For the text-containing cell, return its midpoint in [X, Y] coordinate format. 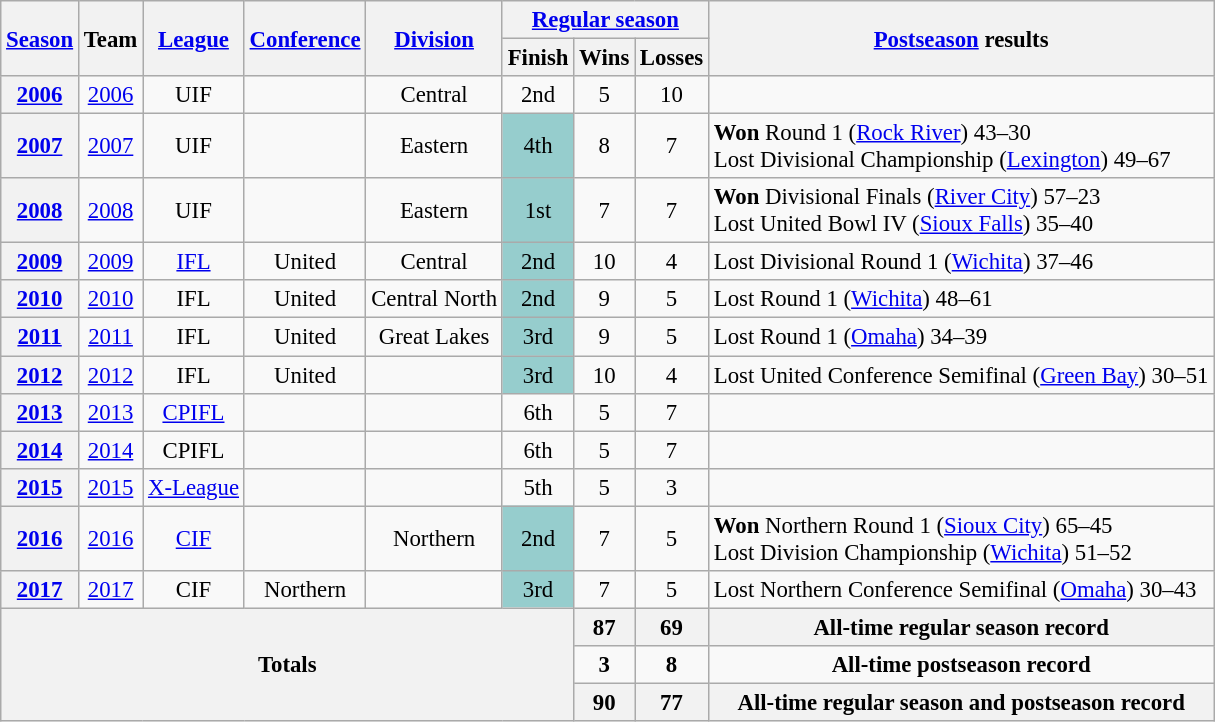
Postseason results [960, 38]
X-League [194, 487]
Finish [538, 58]
Division [434, 38]
All-time postseason record [960, 665]
Lost Round 1 (Wichita) 48–61 [960, 299]
Losses [672, 58]
Totals [288, 664]
Season [40, 38]
Lost Round 1 (Omaha) 34–39 [960, 337]
Regular season [605, 20]
77 [672, 702]
Won Divisional Finals (River City) 57–23Lost United Bowl IV (Sioux Falls) 35–40 [960, 210]
All-time regular season record [960, 627]
Won Round 1 (Rock River) 43–30Lost Divisional Championship (Lexington) 49–67 [960, 146]
Lost Divisional Round 1 (Wichita) 37–46 [960, 262]
Great Lakes [434, 337]
Won Northern Round 1 (Sioux City) 65–45Lost Division Championship (Wichita) 51–52 [960, 538]
Conference [305, 38]
All-time regular season and postseason record [960, 702]
4th [538, 146]
90 [604, 702]
Lost United Conference Semifinal (Green Bay) 30–51 [960, 375]
Lost Northern Conference Semifinal (Omaha) 30–43 [960, 590]
League [194, 38]
87 [604, 627]
Team [110, 38]
5th [538, 487]
69 [672, 627]
Wins [604, 58]
Central North [434, 299]
1st [538, 210]
